Capture the cell that displays the provided text and extract its [x, y] central coordinate. 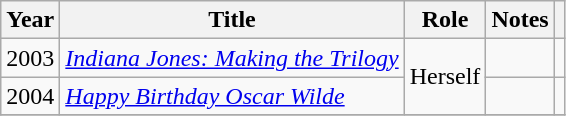
2003 [30, 58]
Herself [445, 77]
Happy Birthday Oscar Wilde [232, 96]
Year [30, 20]
Title [232, 20]
Indiana Jones: Making the Trilogy [232, 58]
Notes [520, 20]
2004 [30, 96]
Role [445, 20]
